For the text-containing cell, return its midpoint in [X, Y] coordinate format. 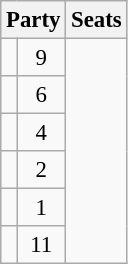
6 [42, 95]
9 [42, 58]
2 [42, 170]
Seats [96, 20]
4 [42, 133]
Party [34, 20]
11 [42, 245]
1 [42, 208]
